Locate the cell with the specified text and output its [X, Y] center coordinate. 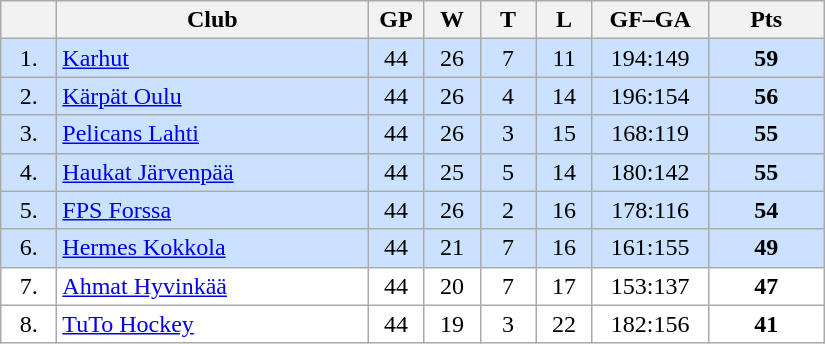
6. [29, 248]
194:149 [650, 58]
Pts [766, 20]
Pelicans Lahti [212, 134]
161:155 [650, 248]
5 [508, 172]
47 [766, 286]
1. [29, 58]
196:154 [650, 96]
25 [452, 172]
Kärpät Oulu [212, 96]
Karhut [212, 58]
GP [396, 20]
11 [564, 58]
Club [212, 20]
Hermes Kokkola [212, 248]
3. [29, 134]
2 [508, 210]
59 [766, 58]
19 [452, 324]
7. [29, 286]
41 [766, 324]
W [452, 20]
4. [29, 172]
49 [766, 248]
TuTo Hockey [212, 324]
Ahmat Hyvinkää [212, 286]
17 [564, 286]
GF–GA [650, 20]
15 [564, 134]
T [508, 20]
180:142 [650, 172]
5. [29, 210]
2. [29, 96]
54 [766, 210]
FPS Forssa [212, 210]
182:156 [650, 324]
Haukat Järvenpää [212, 172]
168:119 [650, 134]
L [564, 20]
21 [452, 248]
153:137 [650, 286]
178:116 [650, 210]
20 [452, 286]
8. [29, 324]
4 [508, 96]
56 [766, 96]
22 [564, 324]
